Search for the cell housing the specified text and yield its [X, Y] center coordinate. 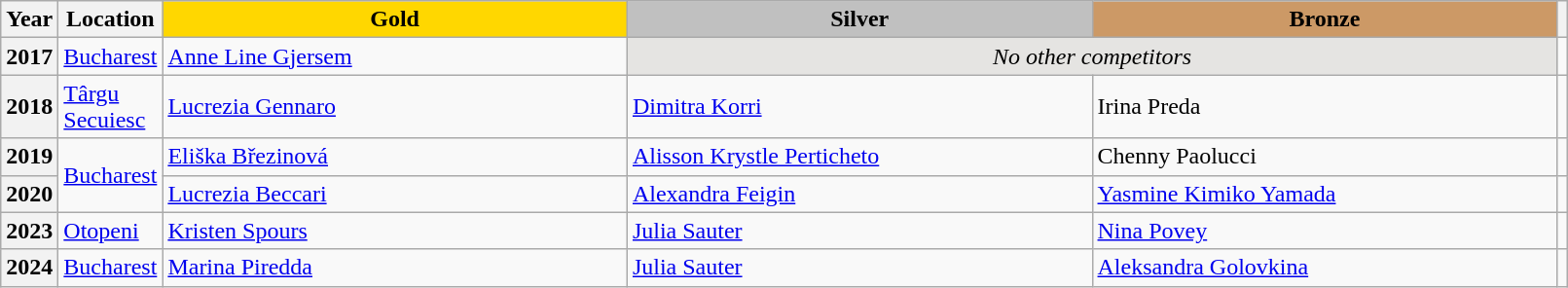
2019 [29, 157]
Otopeni [111, 231]
Dimitra Korri [859, 107]
2024 [29, 268]
Eliška Březinová [395, 157]
2020 [29, 194]
Kristen Spours [395, 231]
Anne Line Gjersem [395, 56]
2017 [29, 56]
Yasmine Kimiko Yamada [1325, 194]
2023 [29, 231]
No other competitors [1092, 56]
Location [111, 19]
Marina Piredda [395, 268]
Irina Preda [1325, 107]
Year [29, 19]
2018 [29, 107]
Lucrezia Gennaro [395, 107]
Bronze [1325, 19]
Alisson Krystle Perticheto [859, 157]
Târgu Secuiesc [111, 107]
Nina Povey [1325, 231]
Chenny Paolucci [1325, 157]
Aleksandra Golovkina [1325, 268]
Alexandra Feigin [859, 194]
Lucrezia Beccari [395, 194]
Silver [859, 19]
Gold [395, 19]
